From the cell containing the given text, extract its center point as (x, y) coordinate. 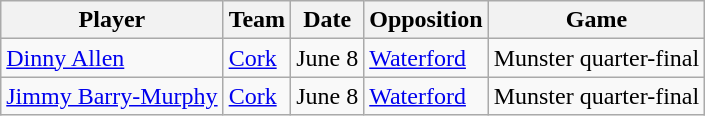
Player (112, 20)
Game (596, 20)
Date (328, 20)
Opposition (426, 20)
Jimmy Barry-Murphy (112, 96)
Team (257, 20)
Dinny Allen (112, 58)
